From the cell containing the given text, extract its center point as [X, Y] coordinate. 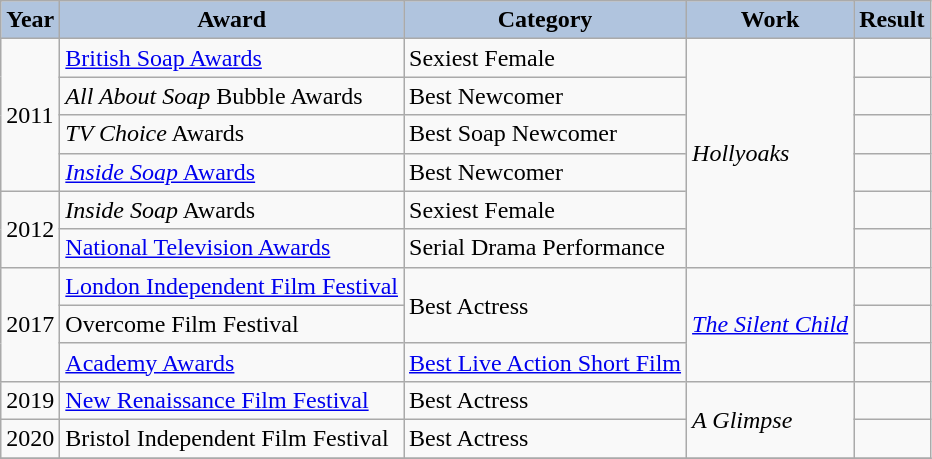
Category [546, 20]
2017 [30, 324]
All About Soap Bubble Awards [232, 96]
Best Soap Newcomer [546, 134]
2012 [30, 229]
Best Live Action Short Film [546, 362]
TV Choice Awards [232, 134]
2020 [30, 438]
Overcome Film Festival [232, 324]
Year [30, 20]
Serial Drama Performance [546, 248]
National Television Awards [232, 248]
British Soap Awards [232, 58]
Bristol Independent Film Festival [232, 438]
2019 [30, 400]
Academy Awards [232, 362]
A Glimpse [770, 419]
Award [232, 20]
2011 [30, 115]
Work [770, 20]
Hollyoaks [770, 153]
London Independent Film Festival [232, 286]
Result [892, 20]
New Renaissance Film Festival [232, 400]
The Silent Child [770, 324]
